Determine the [x, y] coordinate at the center of the cell enclosing the given text.  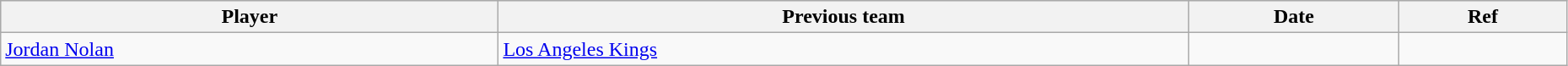
Date [1294, 17]
Los Angeles Kings [843, 49]
Previous team [843, 17]
Jordan Nolan [250, 49]
Player [250, 17]
Ref [1483, 17]
